For the text-containing cell, return its midpoint in (x, y) coordinate format. 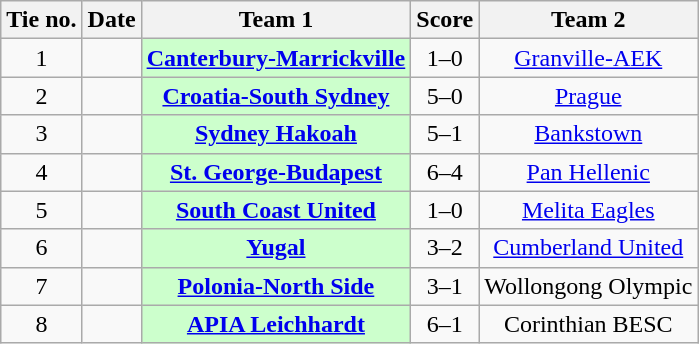
6 (42, 248)
5–0 (445, 96)
6–4 (445, 172)
Tie no. (42, 20)
Bankstown (588, 134)
Team 1 (276, 20)
7 (42, 286)
3–2 (445, 248)
Yugal (276, 248)
South Coast United (276, 210)
5–1 (445, 134)
Team 2 (588, 20)
Sydney Hakoah (276, 134)
1 (42, 58)
Score (445, 20)
3 (42, 134)
APIA Leichhardt (276, 324)
8 (42, 324)
Melita Eagles (588, 210)
Pan Hellenic (588, 172)
Canterbury-Marrickville (276, 58)
6–1 (445, 324)
Croatia-South Sydney (276, 96)
2 (42, 96)
3–1 (445, 286)
Cumberland United (588, 248)
4 (42, 172)
St. George-Budapest (276, 172)
Polonia-North Side (276, 286)
Date (112, 20)
5 (42, 210)
Granville-AEK (588, 58)
Wollongong Olympic (588, 286)
Prague (588, 96)
Corinthian BESC (588, 324)
